Return the [X, Y] coordinate for the center point of the cell that contains the specified text.  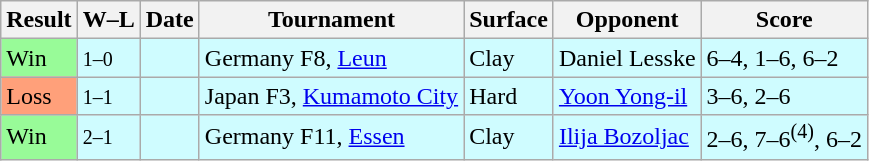
Loss [39, 96]
Germany F8, Leun [331, 58]
W–L [108, 20]
Japan F3, Kumamoto City [331, 96]
2–6, 7–6(4), 6–2 [784, 138]
Hard [509, 96]
Result [39, 20]
Date [170, 20]
Opponent [627, 20]
1–1 [108, 96]
6–4, 1–6, 6–2 [784, 58]
Germany F11, Essen [331, 138]
1–0 [108, 58]
Ilija Bozoljac [627, 138]
Surface [509, 20]
3–6, 2–6 [784, 96]
Score [784, 20]
2–1 [108, 138]
Yoon Yong-il [627, 96]
Daniel Lesske [627, 58]
Tournament [331, 20]
